Return [X, Y] of the center of cell containing provided text 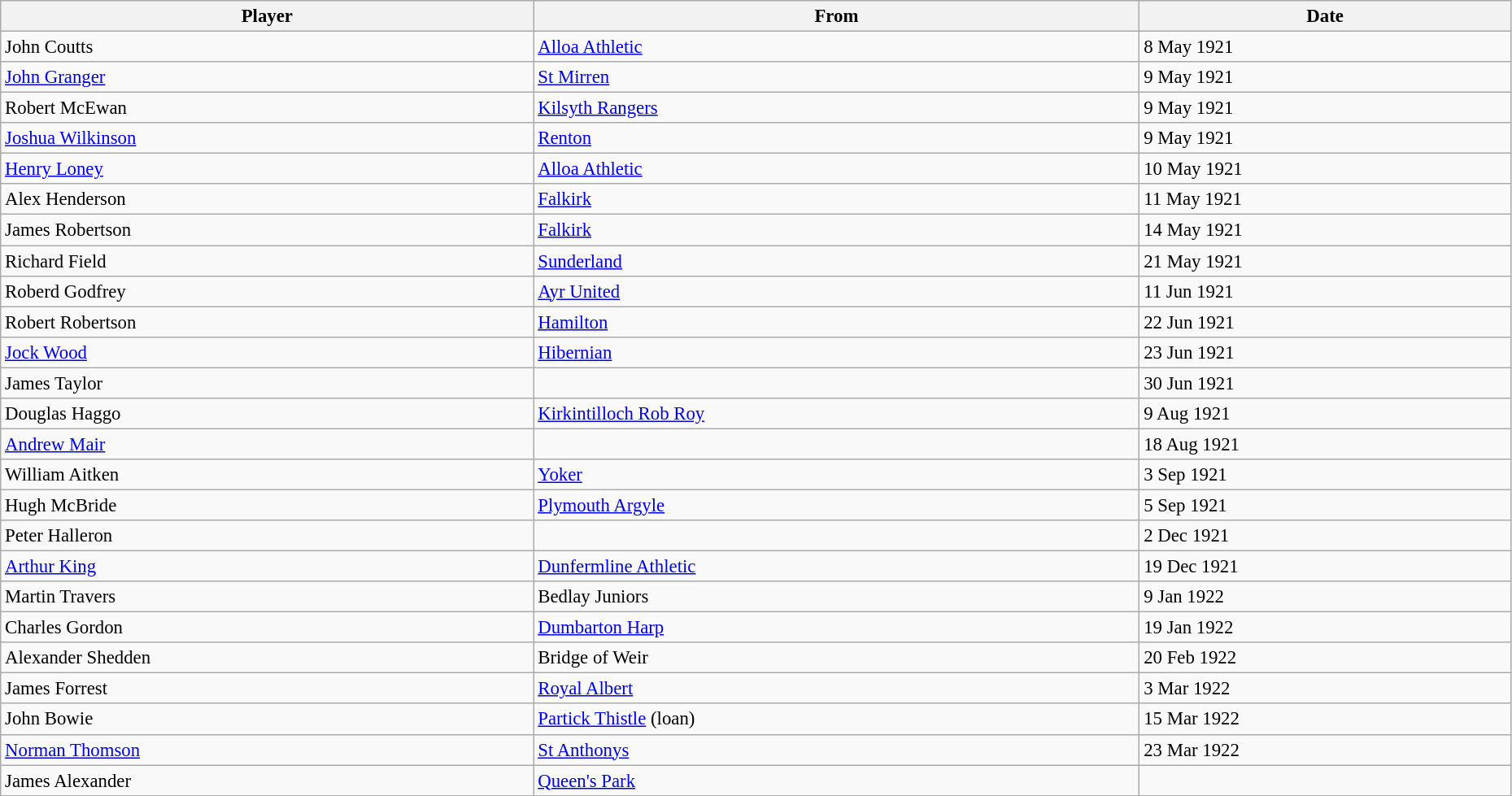
Kirkintilloch Rob Roy [836, 414]
Partick Thistle (loan) [836, 720]
11 May 1921 [1325, 199]
John Coutts [267, 47]
23 Mar 1922 [1325, 750]
Queen's Park [836, 781]
30 Jun 1921 [1325, 383]
Royal Albert [836, 689]
3 Mar 1922 [1325, 689]
19 Jan 1922 [1325, 628]
23 Jun 1921 [1325, 352]
Henry Loney [267, 169]
William Aitken [267, 475]
James Forrest [267, 689]
Jock Wood [267, 352]
Renton [836, 138]
James Taylor [267, 383]
Douglas Haggo [267, 414]
John Bowie [267, 720]
Bedlay Juniors [836, 597]
From [836, 16]
10 May 1921 [1325, 169]
Hibernian [836, 352]
8 May 1921 [1325, 47]
Richard Field [267, 261]
18 Aug 1921 [1325, 444]
Norman Thomson [267, 750]
3 Sep 1921 [1325, 475]
Date [1325, 16]
11 Jun 1921 [1325, 291]
Ayr United [836, 291]
Robert Robertson [267, 322]
9 Jan 1922 [1325, 597]
Kilsyth Rangers [836, 108]
John Granger [267, 77]
Alex Henderson [267, 199]
James Alexander [267, 781]
Dumbarton Harp [836, 628]
Hugh McBride [267, 505]
14 May 1921 [1325, 230]
James Robertson [267, 230]
20 Feb 1922 [1325, 658]
Robert McEwan [267, 108]
Hamilton [836, 322]
Bridge of Weir [836, 658]
21 May 1921 [1325, 261]
St Mirren [836, 77]
Arthur King [267, 567]
Alexander Shedden [267, 658]
5 Sep 1921 [1325, 505]
Sunderland [836, 261]
19 Dec 1921 [1325, 567]
Peter Halleron [267, 536]
St Anthonys [836, 750]
9 Aug 1921 [1325, 414]
22 Jun 1921 [1325, 322]
15 Mar 1922 [1325, 720]
Joshua Wilkinson [267, 138]
Player [267, 16]
Charles Gordon [267, 628]
Martin Travers [267, 597]
Plymouth Argyle [836, 505]
Dunfermline Athletic [836, 567]
Roberd Godfrey [267, 291]
2 Dec 1921 [1325, 536]
Yoker [836, 475]
Andrew Mair [267, 444]
